Search for the cell housing the specified text and yield its [X, Y] center coordinate. 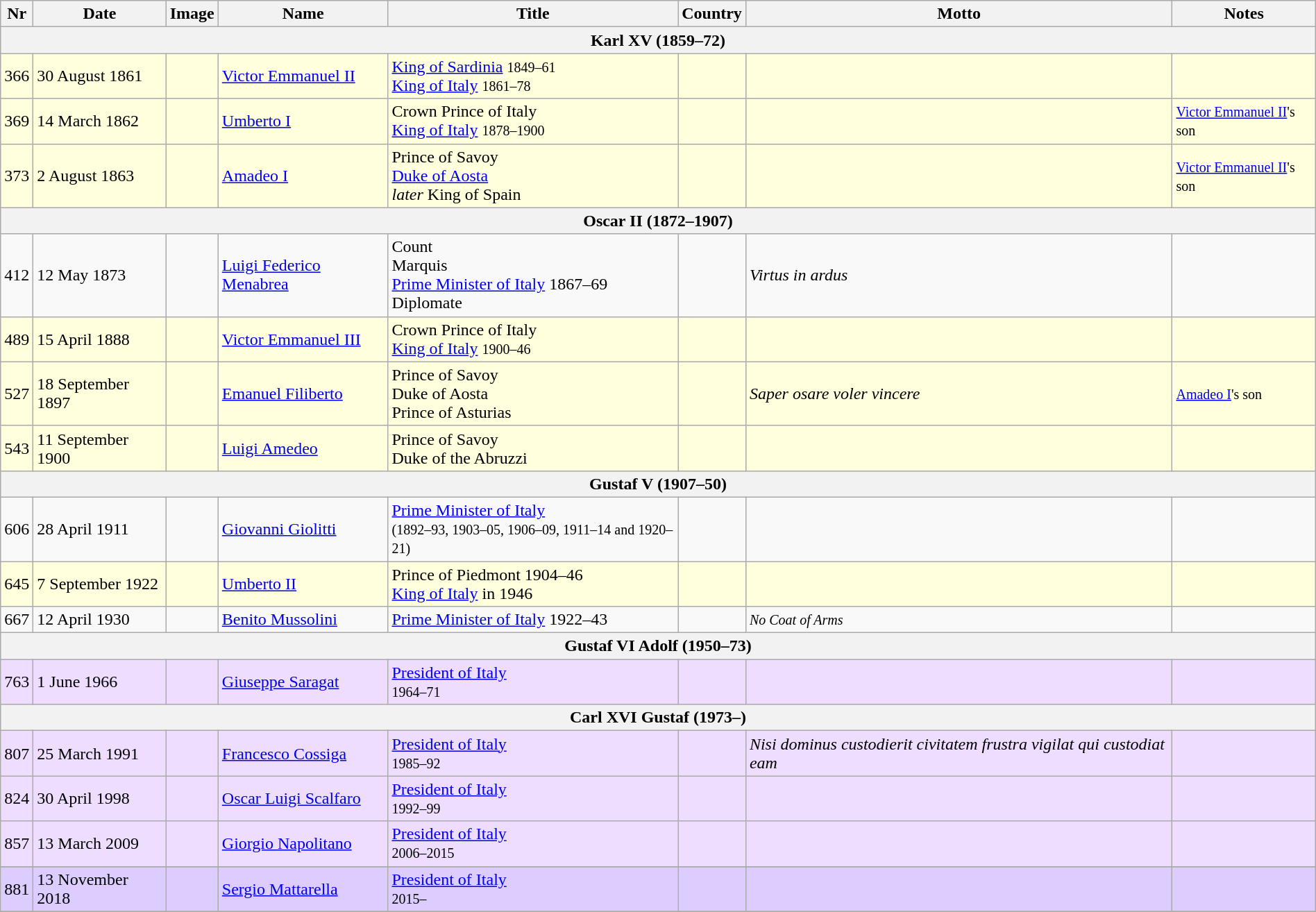
Benito Mussolini [303, 620]
Luigi Amedeo [303, 448]
President of Italy2015– [533, 888]
369 [17, 121]
Prime Minister of Italy 1922–43 [533, 620]
Umberto I [303, 121]
President of Italy1992–99 [533, 798]
President of Italy1964–71 [533, 682]
Notes [1244, 14]
11 September 1900 [100, 448]
373 [17, 176]
Prince of Piedmont 1904–46King of Italy in 1946 [533, 583]
2 August 1863 [100, 176]
857 [17, 844]
Giuseppe Saragat [303, 682]
14 March 1862 [100, 121]
Date [100, 14]
1 June 1966 [100, 682]
Giovanni Giolitti [303, 529]
606 [17, 529]
15 April 1888 [100, 339]
7 September 1922 [100, 583]
527 [17, 394]
13 November 2018 [100, 888]
Prince of SavoyDuke of Aosta later King of Spain [533, 176]
Prince of SavoyDuke of the Abruzzi [533, 448]
Nr [17, 14]
Country [712, 14]
Giorgio Napolitano [303, 844]
667 [17, 620]
645 [17, 583]
President of Italy2006–2015 [533, 844]
12 April 1930 [100, 620]
28 April 1911 [100, 529]
Saper osare voler vincere [959, 394]
Carl XVI Gustaf (1973–) [658, 718]
824 [17, 798]
13 March 2009 [100, 844]
Title [533, 14]
12 May 1873 [100, 275]
763 [17, 682]
412 [17, 275]
King of Sardinia 1849–61 King of Italy 1861–78 [533, 76]
Victor Emmanuel II [303, 76]
Motto [959, 14]
807 [17, 754]
Amadeo I's son [1244, 394]
Image [192, 14]
President of Italy1985–92 [533, 754]
Nisi dominus custodierit civitatem frustra vigilat qui custodiat eam [959, 754]
Gustaf VI Adolf (1950–73) [658, 646]
25 March 1991 [100, 754]
Name [303, 14]
Oscar Luigi Scalfaro [303, 798]
Emanuel Filiberto [303, 394]
366 [17, 76]
30 August 1861 [100, 76]
Virtus in ardus [959, 275]
Prime Minister of Italy(1892–93, 1903–05, 1906–09, 1911–14 and 1920–21) [533, 529]
30 April 1998 [100, 798]
881 [17, 888]
No Coat of Arms [959, 620]
Prince of SavoyDuke of Aosta Prince of Asturias [533, 394]
Sergio Mattarella [303, 888]
Umberto II [303, 583]
Oscar II (1872–1907) [658, 221]
543 [17, 448]
Crown Prince of Italy King of Italy 1878–1900 [533, 121]
Francesco Cossiga [303, 754]
Amadeo I [303, 176]
Gustaf V (1907–50) [658, 484]
18 September 1897 [100, 394]
Luigi Federico Menabrea [303, 275]
Victor Emmanuel III [303, 339]
Karl XV (1859–72) [658, 40]
CountMarquisPrime Minister of Italy 1867–69Diplomate [533, 275]
Crown Prince of Italy King of Italy 1900–46 [533, 339]
489 [17, 339]
